Find where the given text appears and provide that cell's center as [x, y] coordinate. 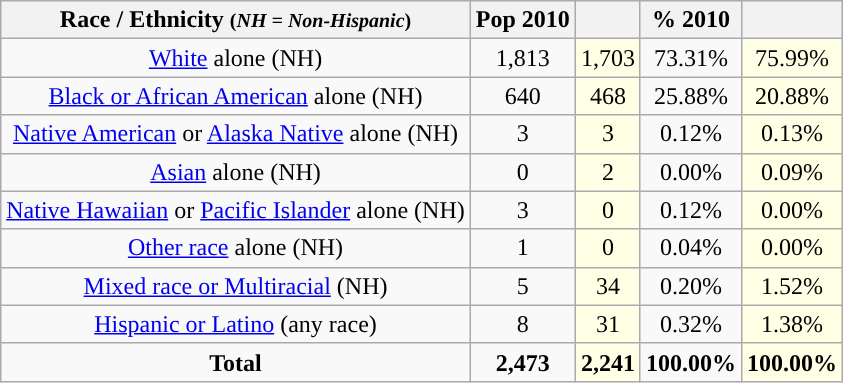
1.38% [792, 324]
31 [608, 324]
Race / Ethnicity (NH = Non-Hispanic) [236, 20]
0.09% [792, 172]
Mixed race or Multiracial (NH) [236, 286]
73.31% [690, 58]
0.13% [792, 134]
5 [522, 286]
0.20% [690, 286]
Black or African American alone (NH) [236, 96]
Native Hawaiian or Pacific Islander alone (NH) [236, 210]
Hispanic or Latino (any race) [236, 324]
White alone (NH) [236, 58]
8 [522, 324]
468 [608, 96]
0.32% [690, 324]
1.52% [792, 286]
Total [236, 362]
25.88% [690, 96]
0.04% [690, 248]
2 [608, 172]
Other race alone (NH) [236, 248]
34 [608, 286]
Native American or Alaska Native alone (NH) [236, 134]
2,241 [608, 362]
% 2010 [690, 20]
75.99% [792, 58]
Pop 2010 [522, 20]
640 [522, 96]
1,813 [522, 58]
2,473 [522, 362]
20.88% [792, 96]
1 [522, 248]
1,703 [608, 58]
Asian alone (NH) [236, 172]
